Capture the cell that displays the provided text and extract its (x, y) central coordinate. 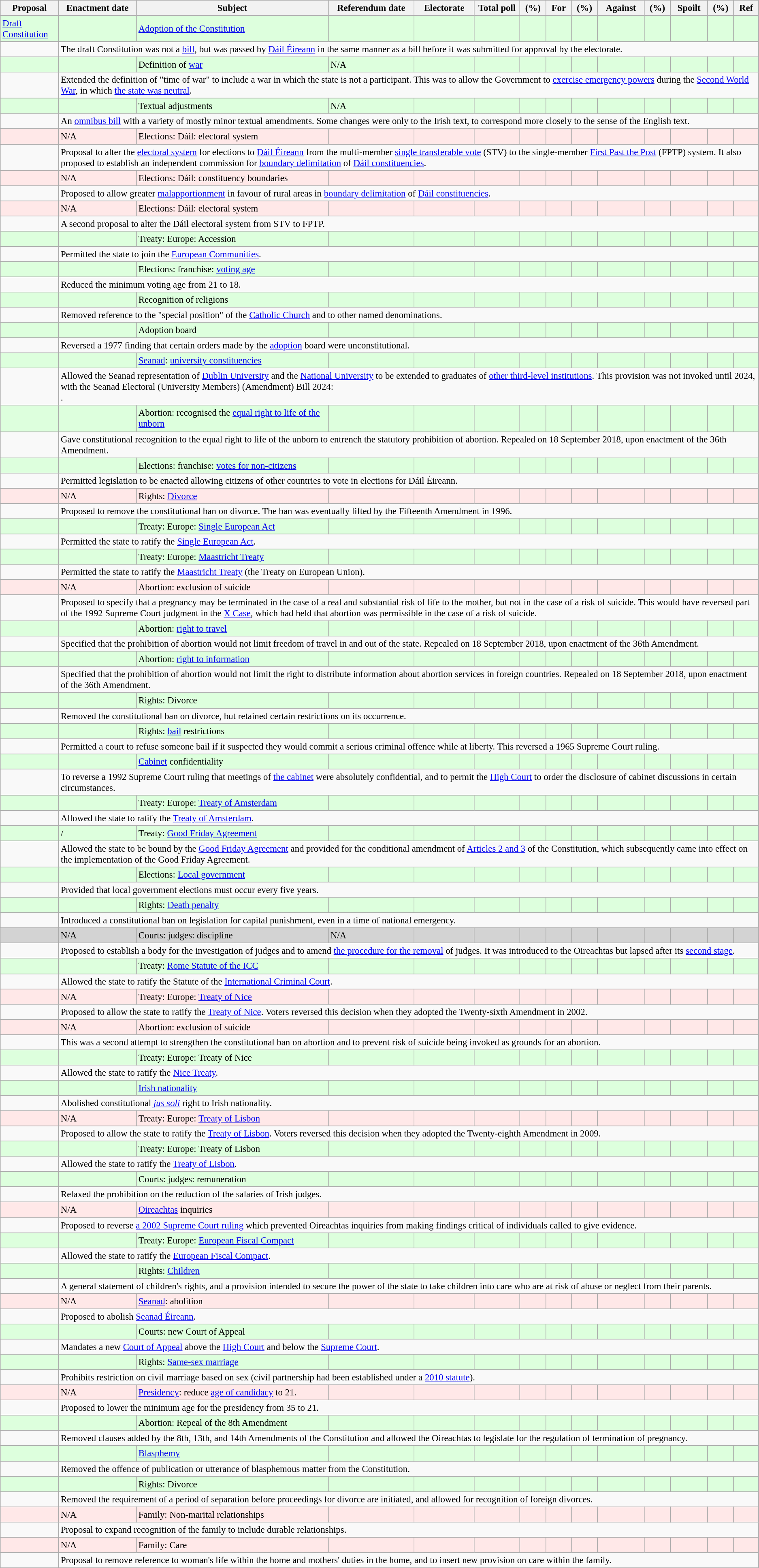
Blasphemy (232, 1454)
Electorate (444, 8)
A second proposal to alter the Dáil electoral system from STV to FPTP. (409, 224)
Elections: franchise: voting age (232, 269)
Textual adjustments (232, 106)
Elections: Dáil: constituency boundaries (232, 178)
Removed the requirement of a period of separation before proceedings for divorce are initiated, and allowed for recognition of foreign divorces. (409, 1499)
Mandates a new Court of Appeal above the High Court and below the Supreme Court. (409, 1347)
Allowed the state to ratify the Treaty of Amsterdam. (409, 818)
Introduced a constitutional ban on legislation for capital punishment, even in a time of national emergency. (409, 921)
Seanad: abolition (232, 1301)
Proposed to lower the minimum age for the presidency from 35 to 21. (409, 1408)
Proposed to abolish Seanad Éireann. (409, 1316)
Courts: judges: remuneration (232, 1179)
Elections: Local government (232, 875)
Subject (232, 8)
Reduced the minimum voting age from 21 to 18. (409, 284)
Proposal to expand recognition of the family to include durable relationships. (409, 1530)
Removed reference to the "special position" of the Catholic Church and to other named denominations. (409, 315)
Spoilt (689, 8)
Proposed to remove the constitutional ban on divorce. The ban was eventually lifted by the Fifteenth Amendment in 1996. (409, 511)
Enactment date (98, 8)
Elections: franchise: votes for non-citizens (232, 466)
Proposal to remove reference to woman's life within the home and mothers' duties in the home, and to insert new provision on care within the family. (409, 1560)
Relaxed the prohibition on the reduction of the salaries of Irish judges. (409, 1195)
Permitted legislation to be enacted allowing citizens of other countries to vote in elections for Dáil Éireann. (409, 481)
Treaty: Rome Statute of the ICC (232, 966)
Rights: Same-sex marriage (232, 1362)
Proposed to allow the state to ratify the Treaty of Lisbon. Voters reversed this decision when they adopted the Twenty-eighth Amendment in 2009. (409, 1134)
Total poll (497, 8)
Allowed the state to ratify the Nice Treaty. (409, 1073)
Treaty: Good Friday Agreement (232, 833)
Ref (746, 8)
Oireachtas inquiries (232, 1210)
Prohibits restriction on civil marriage based on sex (civil partnership had been established under a 2010 statute). (409, 1378)
Referendum date (371, 8)
Permitted the state to ratify the Maastricht Treaty (the Treaty on European Union). (409, 572)
Allowed the state to ratify the Treaty of Lisbon. (409, 1164)
Treaty: Europe: Single European Act (232, 526)
Rights: Children (232, 1271)
This was a second attempt to strengthen the constitutional ban on abortion and to prevent risk of suicide being invoked as grounds for an abortion. (409, 1042)
Adoption of the Constitution (232, 29)
Rights: bail restrictions (232, 731)
Draft Constitution (30, 29)
Presidency: reduce age of candidacy to 21. (232, 1393)
Abortion: right to information (232, 659)
Abortion: right to travel (232, 629)
Treaty: Europe: Accession (232, 239)
Cabinet confidentiality (232, 761)
Family: Non-marital relationships (232, 1515)
Definition of war (232, 65)
Removed the constitutional ban on divorce, but retained certain restrictions on its occurrence. (409, 716)
Treaty: Europe: Treaty of Amsterdam (232, 803)
Abolished constitutional jus soli right to Irish nationality. (409, 1103)
Adoption board (232, 330)
Recognition of religions (232, 300)
Treaty: Europe: Maastricht Treaty (232, 557)
Proposed to allow greater malapportionment in favour of rural areas in boundary delimitation of Dáil constituencies. (409, 193)
Seanad: university constituencies (232, 361)
Removed the offence of publication or utterance of blasphemous matter from the Constitution. (409, 1469)
Reversed a 1977 finding that certain orders made by the adoption board were unconstitutional. (409, 346)
Permitted the state to join the European Communities. (409, 254)
Proposed to allow the state to ratify the Treaty of Nice. Voters reversed this decision when they adopted the Twenty-sixth Amendment in 2002. (409, 1012)
Treaty: Europe: European Fiscal Compact (232, 1240)
Provided that local government elections must occur every five years. (409, 890)
Abortion: recognised the equal right to life of the unborn (232, 419)
Courts: judges: discipline (232, 936)
Family: Care (232, 1545)
Allowed the state to ratify the Statute of the International Criminal Court. (409, 981)
Proposal (30, 8)
For (559, 8)
Irish nationality (232, 1088)
Rights: Death penalty (232, 905)
Permitted the state to ratify the Single European Act. (409, 542)
Abortion: Repeal of the 8th Amendment (232, 1423)
Against (621, 8)
Allowed the state to ratify the European Fiscal Compact. (409, 1256)
/ (98, 833)
Courts: new Court of Appeal (232, 1332)
